Identify which cell holds the provided text, then report its (X, Y) central coordinate. 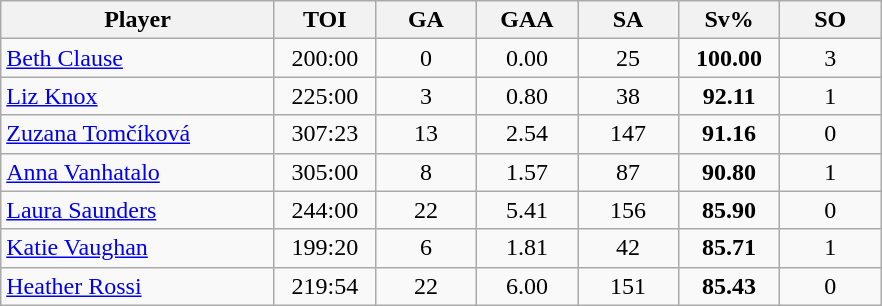
100.00 (730, 58)
38 (628, 96)
85.71 (730, 248)
244:00 (324, 210)
200:00 (324, 58)
1.81 (526, 248)
0.80 (526, 96)
Sv% (730, 20)
Beth Clause (138, 58)
8 (426, 172)
91.16 (730, 134)
147 (628, 134)
199:20 (324, 248)
85.90 (730, 210)
GAA (526, 20)
Zuzana Tomčíková (138, 134)
42 (628, 248)
6 (426, 248)
Katie Vaughan (138, 248)
SO (830, 20)
6.00 (526, 286)
2.54 (526, 134)
13 (426, 134)
25 (628, 58)
307:23 (324, 134)
92.11 (730, 96)
87 (628, 172)
Player (138, 20)
151 (628, 286)
Heather Rossi (138, 286)
GA (426, 20)
SA (628, 20)
90.80 (730, 172)
Anna Vanhatalo (138, 172)
0.00 (526, 58)
TOI (324, 20)
Laura Saunders (138, 210)
305:00 (324, 172)
1.57 (526, 172)
219:54 (324, 286)
5.41 (526, 210)
225:00 (324, 96)
85.43 (730, 286)
156 (628, 210)
Liz Knox (138, 96)
